Return the (X, Y) coordinate for the center point of the cell that contains the specified text.  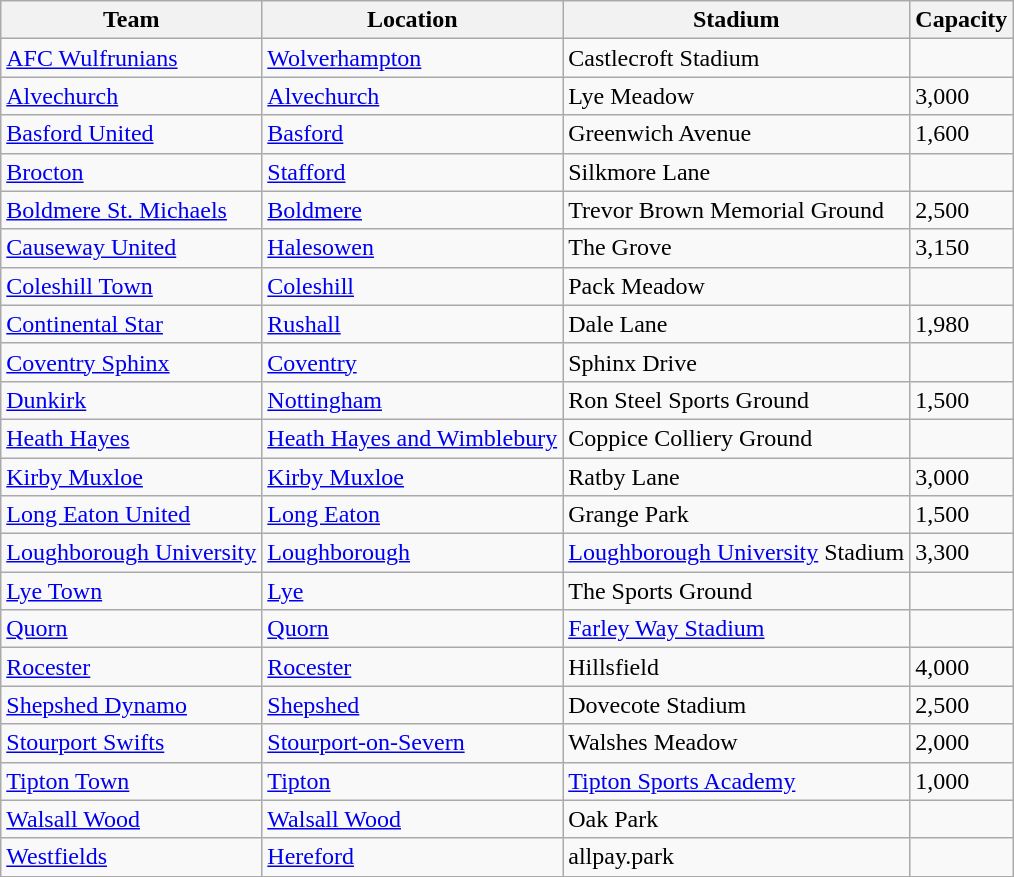
Heath Hayes (132, 438)
Oak Park (736, 819)
Stourport Swifts (132, 743)
Shepshed (412, 705)
Tipton Sports Academy (736, 781)
Basford (412, 134)
Stadium (736, 20)
Westfields (132, 857)
Boldmere (412, 210)
Team (132, 20)
Pack Meadow (736, 286)
Loughborough University (132, 553)
3,150 (962, 248)
Stourport-on-Severn (412, 743)
Loughborough University Stadium (736, 553)
Boldmere St. Michaels (132, 210)
Capacity (962, 20)
Wolverhampton (412, 58)
Lye Meadow (736, 96)
1,600 (962, 134)
Dovecote Stadium (736, 705)
1,000 (962, 781)
4,000 (962, 667)
Rushall (412, 324)
Continental Star (132, 324)
Coleshill (412, 286)
Lye Town (132, 591)
Long Eaton United (132, 515)
Castlecroft Stadium (736, 58)
Heath Hayes and Wimblebury (412, 438)
Ron Steel Sports Ground (736, 400)
Nottingham (412, 400)
Location (412, 20)
Hillsfield (736, 667)
2,000 (962, 743)
Coleshill Town (132, 286)
Coppice Colliery Ground (736, 438)
3,300 (962, 553)
Stafford (412, 172)
Hereford (412, 857)
1,980 (962, 324)
Causeway United (132, 248)
Walshes Meadow (736, 743)
Sphinx Drive (736, 362)
Dale Lane (736, 324)
Tipton (412, 781)
Lye (412, 591)
The Grove (736, 248)
Halesowen (412, 248)
AFC Wulfrunians (132, 58)
Dunkirk (132, 400)
Grange Park (736, 515)
Greenwich Avenue (736, 134)
Coventry Sphinx (132, 362)
Trevor Brown Memorial Ground (736, 210)
Coventry (412, 362)
The Sports Ground (736, 591)
Loughborough (412, 553)
Basford United (132, 134)
Tipton Town (132, 781)
Silkmore Lane (736, 172)
Ratby Lane (736, 477)
Long Eaton (412, 515)
allpay.park (736, 857)
Farley Way Stadium (736, 629)
Brocton (132, 172)
Shepshed Dynamo (132, 705)
